Capture the cell that displays the provided text and extract its (X, Y) central coordinate. 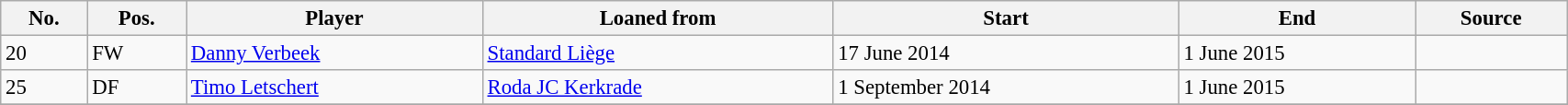
Pos. (137, 18)
Player (334, 18)
Danny Verbeek (334, 53)
Source (1492, 18)
Start (1006, 18)
20 (44, 53)
17 June 2014 (1006, 53)
Roda JC Kerkrade (658, 87)
Standard Liège (658, 53)
Timo Letschert (334, 87)
FW (137, 53)
End (1297, 18)
1 September 2014 (1006, 87)
No. (44, 18)
Loaned from (658, 18)
DF (137, 87)
25 (44, 87)
